Output the [x, y] coordinate of the center of the cell containing the given text.  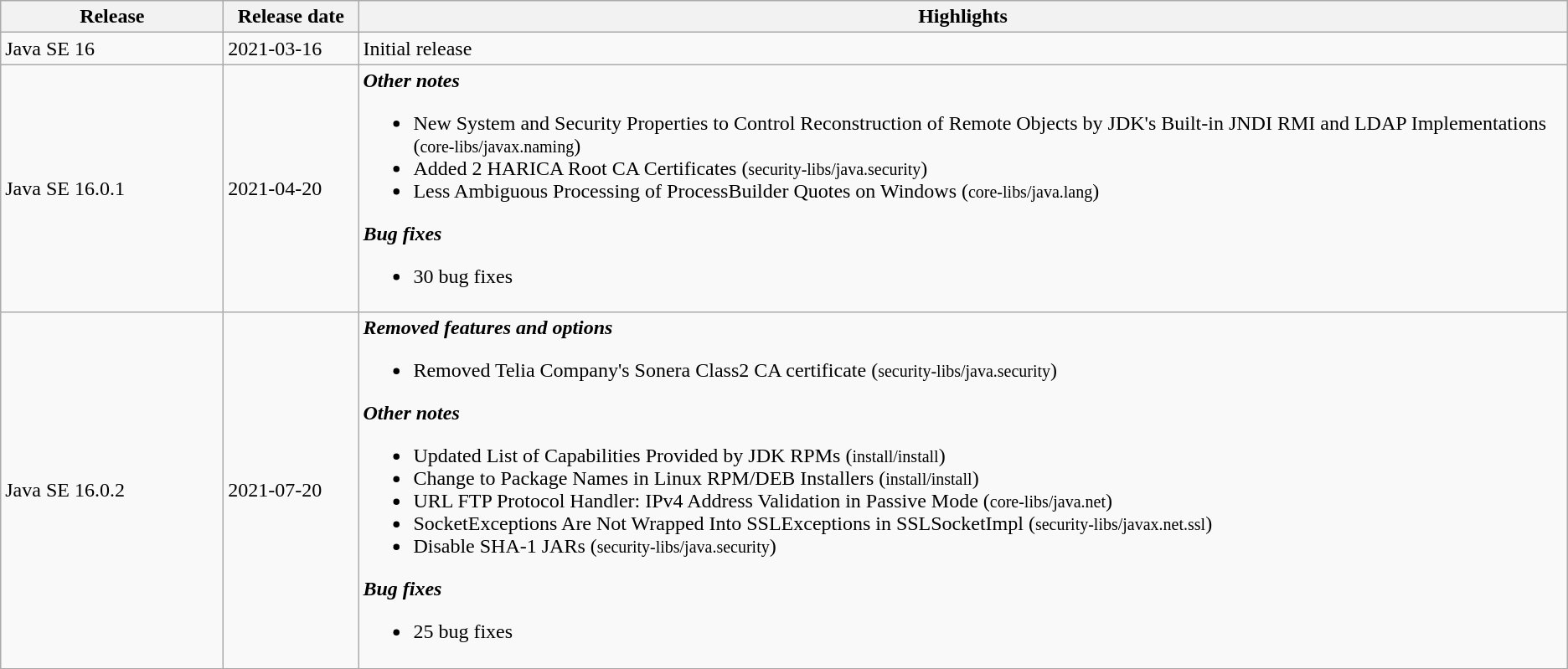
Highlights [963, 17]
Release [112, 17]
Initial release [963, 49]
Java SE 16.0.2 [112, 491]
Java SE 16.0.1 [112, 188]
2021-03-16 [291, 49]
Release date [291, 17]
2021-07-20 [291, 491]
Java SE 16 [112, 49]
2021-04-20 [291, 188]
